Extract the [X, Y] coordinate from the center of the cell holding the provided text.  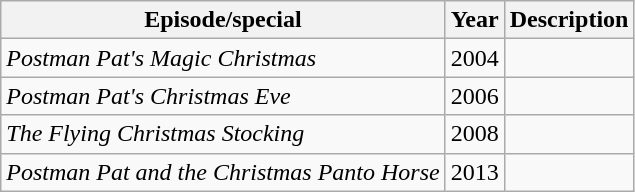
2008 [474, 134]
The Flying Christmas Stocking [223, 134]
Postman Pat's Christmas Eve [223, 96]
Description [569, 20]
2004 [474, 58]
Postman Pat and the Christmas Panto Horse [223, 172]
2013 [474, 172]
2006 [474, 96]
Year [474, 20]
Postman Pat's Magic Christmas [223, 58]
Episode/special [223, 20]
